Extract the (x, y) coordinate from the center of the cell holding the provided text.  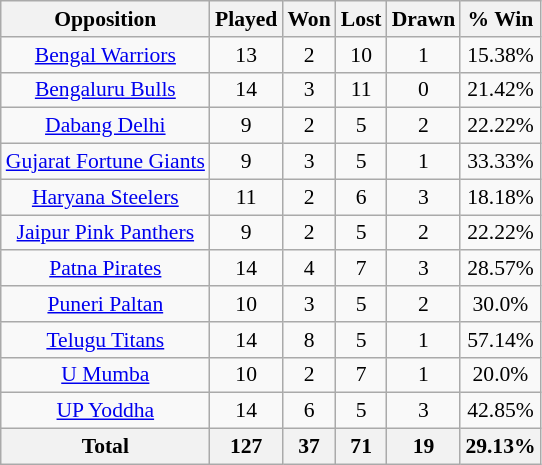
33.33% (500, 162)
15.38% (500, 55)
Opposition (106, 19)
Jaipur Pink Panthers (106, 233)
71 (362, 447)
Dabang Delhi (106, 126)
29.13% (500, 447)
4 (308, 269)
57.14% (500, 340)
20.0% (500, 375)
Puneri Paltan (106, 304)
Haryana Steelers (106, 197)
Telugu Titans (106, 340)
Drawn (424, 19)
37 (308, 447)
8 (308, 340)
UP Yoddha (106, 411)
127 (246, 447)
Gujarat Fortune Giants (106, 162)
30.0% (500, 304)
U Mumba (106, 375)
Patna Pirates (106, 269)
13 (246, 55)
% Win (500, 19)
Played (246, 19)
0 (424, 90)
Bengaluru Bulls (106, 90)
Lost (362, 19)
42.85% (500, 411)
Won (308, 19)
21.42% (500, 90)
18.18% (500, 197)
19 (424, 447)
Bengal Warriors (106, 55)
28.57% (500, 269)
Total (106, 447)
